Find where the given text appears and provide that cell's center as [x, y] coordinate. 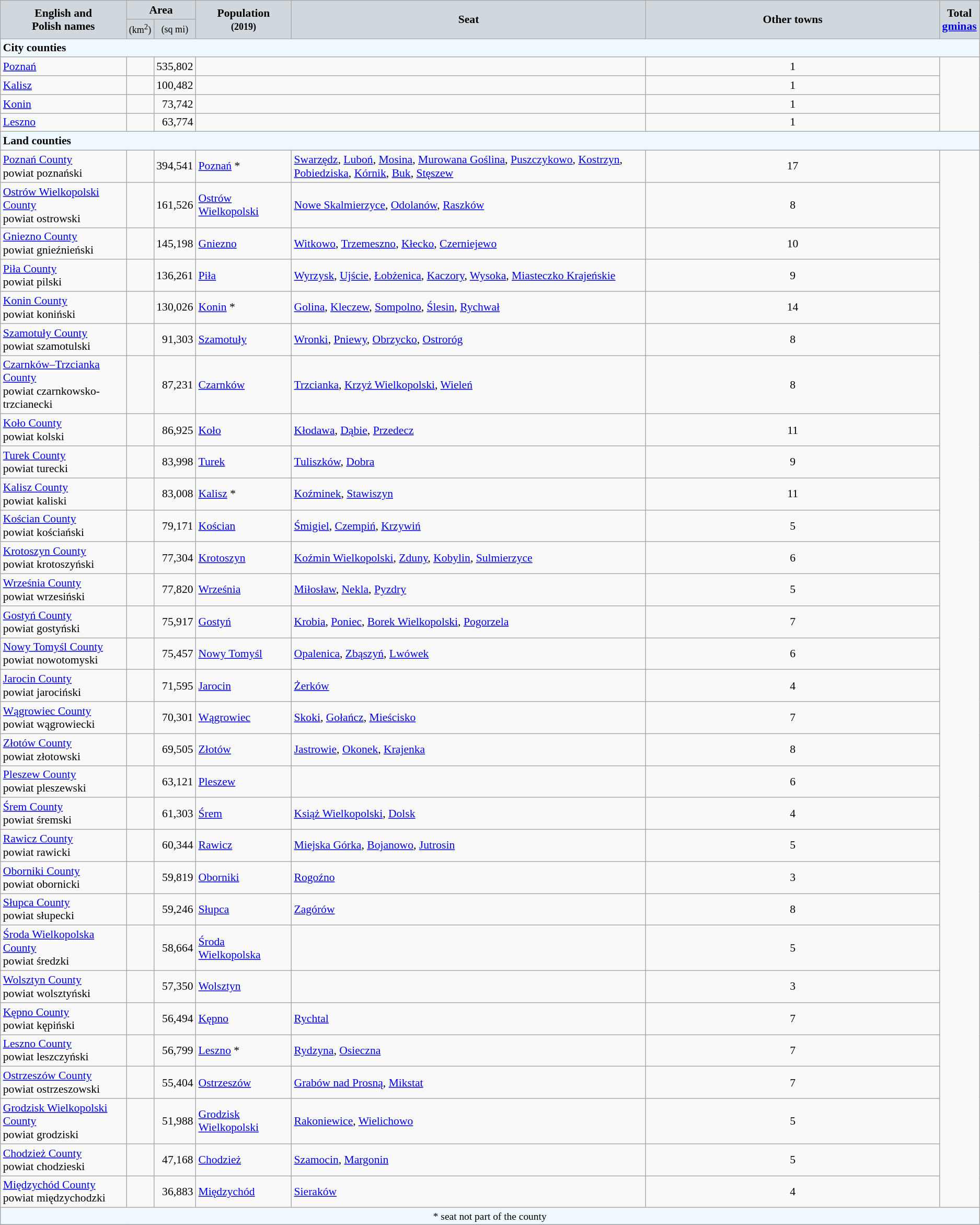
77,304 [175, 558]
City counties [490, 48]
Rawicz [244, 846]
73,742 [175, 104]
Międzychód [244, 1192]
Czarnków–Trzcianka County powiat czarnkowsko-trzcianecki [64, 385]
Śrem County powiat śremski [64, 814]
Koło [244, 430]
Pleszew [244, 781]
70,301 [175, 717]
Września [244, 590]
Konin [64, 104]
Leszno County powiat leszczyński [64, 1051]
63,774 [175, 122]
56,799 [175, 1051]
English and Polish names [64, 20]
Czarnków [244, 385]
Pleszew County powiat pleszewski [64, 781]
83,008 [175, 494]
Grodzisk Wielkopolski [244, 1121]
Kępno County powiat kępiński [64, 1018]
145,198 [175, 244]
Kalisz * [244, 494]
130,026 [175, 307]
Krotoszyn [244, 558]
Golina, Kleczew, Sompolno, Ślesin, Rychwał [468, 307]
161,526 [175, 205]
Nowy Tomyśl County powiat nowotomyski [64, 654]
Turek [244, 462]
Jarocin [244, 686]
47,168 [175, 1160]
Ostrzeszów [244, 1082]
Poznań County powiat poznański [64, 166]
Słupca [244, 910]
Poznań [64, 67]
Rychtal [468, 1018]
Leszno * [244, 1051]
Kłodawa, Dąbie, Przedecz [468, 430]
Środa Wielkopolska County powiat średzki [64, 948]
Międzychód County powiat międzychodzki [64, 1192]
(sq mi) [175, 29]
Złotów [244, 750]
51,988 [175, 1121]
Miłosław, Nekla, Pyzdry [468, 590]
36,883 [175, 1192]
87,231 [175, 385]
Szamotuły County powiat szamotulski [64, 340]
Zagórów [468, 910]
10 [793, 244]
Trzcianka, Krzyż Wielkopolski, Wieleń [468, 385]
Witkowo, Trzemeszno, Kłecko, Czerniejewo [468, 244]
Gniezno County powiat gnieźnieński [64, 244]
Wolsztyn [244, 987]
Wyrzysk, Ujście, Łobżenica, Kaczory, Wysoka, Miasteczko Krajeńskie [468, 276]
Jarocin County powiat jarociński [64, 686]
61,303 [175, 814]
75,917 [175, 622]
Land counties [490, 141]
Piła [244, 276]
535,802 [175, 67]
Kalisz County powiat kaliski [64, 494]
Rogoźno [468, 877]
Nowe Skalmierzyce, Odolanów, Raszków [468, 205]
86,925 [175, 430]
Książ Wielkopolski, Dolsk [468, 814]
(km2) [140, 29]
59,819 [175, 877]
Koźminek, Stawiszyn [468, 494]
Turek County powiat turecki [64, 462]
Wolsztyn County powiat wolsztyński [64, 987]
Konin County powiat koniński [64, 307]
Rakoniewice, Wielichowo [468, 1121]
Kościan County powiat kościański [64, 526]
Poznań * [244, 166]
Koło County powiat kolski [64, 430]
Ostrów Wielkopolski [244, 205]
* seat not part of the county [490, 1216]
100,482 [175, 85]
Rawicz County powiat rawicki [64, 846]
Szamotuły [244, 340]
Seat [468, 20]
Other towns [793, 20]
Wągrowiec [244, 717]
Gostyń [244, 622]
Miejska Górka, Bojanowo, Jutrosin [468, 846]
69,505 [175, 750]
59,246 [175, 910]
Krotoszyn County powiat krotoszyński [64, 558]
Opalenica, Zbąszyń, Lwówek [468, 654]
Oborniki County powiat obornicki [64, 877]
77,820 [175, 590]
Wronki, Pniewy, Obrzycko, Ostroróg [468, 340]
Chodzież [244, 1160]
Gostyń County powiat gostyński [64, 622]
Leszno [64, 122]
Nowy Tomyśl [244, 654]
17 [793, 166]
Total gminas [960, 20]
Piła County powiat pilski [64, 276]
Środa Wielkopolska [244, 948]
Złotów County powiat złotowski [64, 750]
56,494 [175, 1018]
Śmigiel, Czempiń, Krzywiń [468, 526]
Grodzisk Wielkopolski County powiat grodziski [64, 1121]
55,404 [175, 1082]
Skoki, Gołańcz, Mieścisko [468, 717]
Września County powiat wrzesiński [64, 590]
Ostrów Wielkopolski County powiat ostrowski [64, 205]
Kalisz [64, 85]
Population (2019) [244, 20]
79,171 [175, 526]
14 [793, 307]
Rydzyna, Osieczna [468, 1051]
Gniezno [244, 244]
Area [161, 10]
Wągrowiec County powiat wągrowiecki [64, 717]
57,350 [175, 987]
Szamocin, Margonin [468, 1160]
Krobia, Poniec, Borek Wielkopolski, Pogorzela [468, 622]
Chodzież County powiat chodzieski [64, 1160]
Śrem [244, 814]
Kościan [244, 526]
Konin * [244, 307]
394,541 [175, 166]
60,344 [175, 846]
Słupca County powiat słupecki [64, 910]
83,998 [175, 462]
Swarzędz, Luboń, Mosina, Murowana Goślina, Puszczykowo, Kostrzyn, Pobiedziska, Kórnik, Buk, Stęszew [468, 166]
75,457 [175, 654]
Sieraków [468, 1192]
Kępno [244, 1018]
Tuliszków, Dobra [468, 462]
91,303 [175, 340]
Żerków [468, 686]
136,261 [175, 276]
71,595 [175, 686]
63,121 [175, 781]
Ostrzeszów County powiat ostrzeszowski [64, 1082]
Koźmin Wielkopolski, Zduny, Kobylin, Sulmierzyce [468, 558]
Oborniki [244, 877]
Grabów nad Prosną, Mikstat [468, 1082]
58,664 [175, 948]
Jastrowie, Okonek, Krajenka [468, 750]
